For the text-containing cell, return its midpoint in (X, Y) coordinate format. 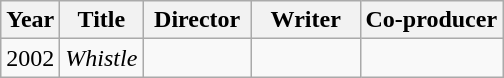
Whistle (102, 58)
Title (102, 20)
Co-producer (432, 20)
Year (30, 20)
Writer (306, 20)
2002 (30, 58)
Director (198, 20)
